Output the [X, Y] coordinate of the center of the cell containing the given text.  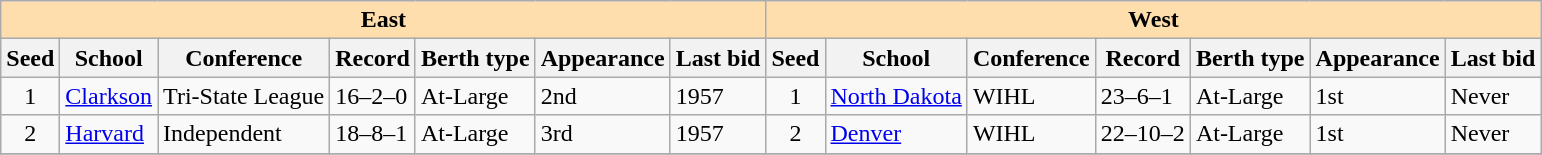
Tri-State League [244, 96]
West [1154, 20]
Independent [244, 134]
3rd [602, 134]
23–6–1 [1142, 96]
22–10–2 [1142, 134]
Denver [896, 134]
Clarkson [109, 96]
2nd [602, 96]
Harvard [109, 134]
North Dakota [896, 96]
16–2–0 [373, 96]
East [384, 20]
18–8–1 [373, 134]
